From the cell containing the given text, extract its center point as [X, Y] coordinate. 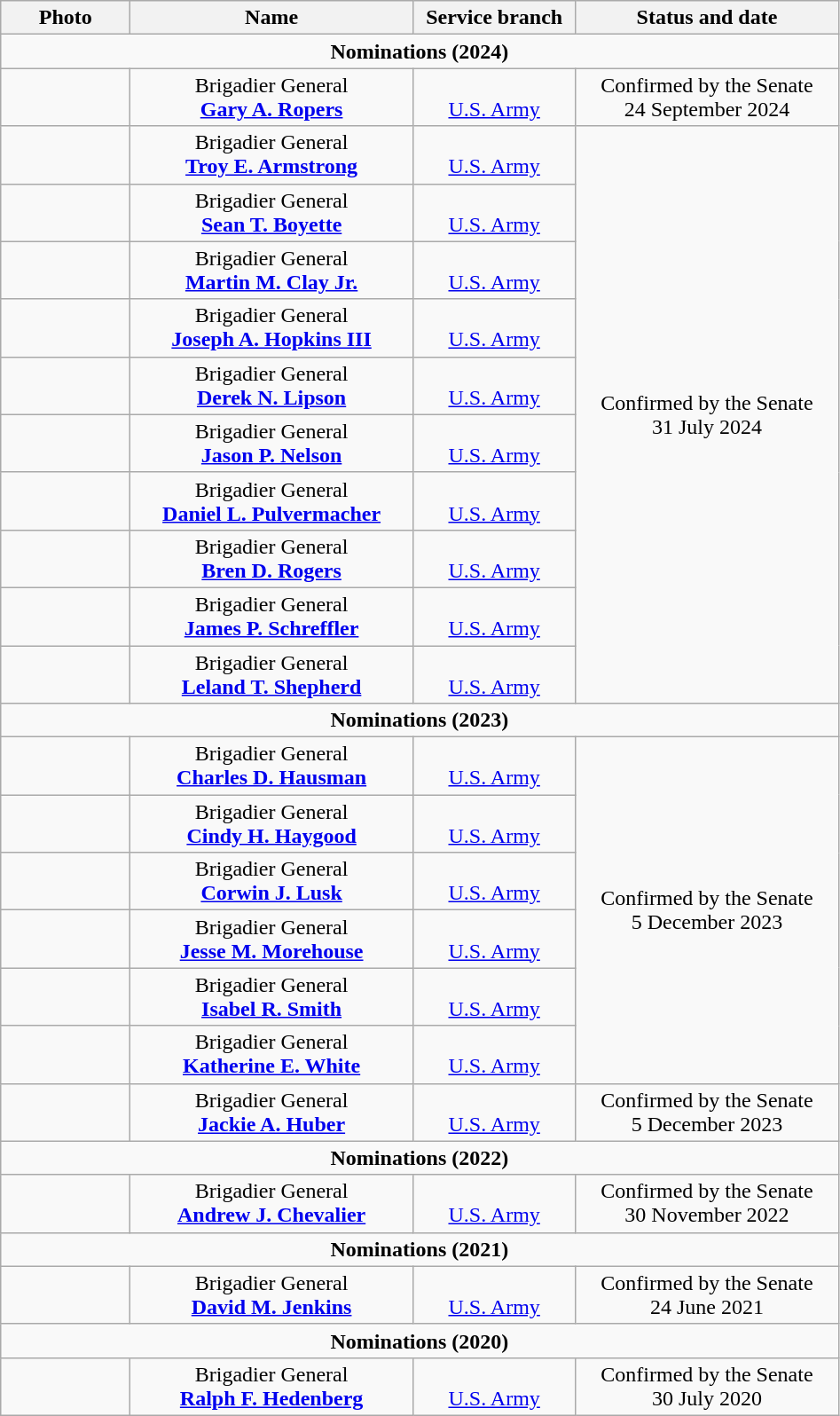
Brigadier GeneralSean T. Boyette [271, 213]
Service branch [494, 18]
Nominations (2020) [420, 1341]
Brigadier GeneralDavid M. Jenkins [271, 1295]
Status and date [707, 18]
Brigadier GeneralDaniel L. Pulvermacher [271, 500]
Brigadier GeneralRalph F. Hedenberg [271, 1386]
Confirmed by the Senate24 September 2024 [707, 98]
Brigadier GeneralJason P. Nelson [271, 444]
Brigadier GeneralCindy H. Haygood [271, 823]
Brigadier GeneralJames P. Schreffler [271, 616]
Brigadier GeneralBren D. Rogers [271, 559]
Brigadier GeneralJackie A. Huber [271, 1113]
Nominations (2021) [420, 1249]
Brigadier GeneralJesse M. Morehouse [271, 939]
Brigadier GeneralDerek N. Lipson [271, 385]
Brigadier GeneralMartin M. Clay Jr. [271, 270]
Name [271, 18]
Nominations (2023) [420, 720]
Brigadier GeneralCharles D. Hausman [271, 767]
Brigadier GeneralIsabel R. Smith [271, 997]
Confirmed by the Senate30 July 2020 [707, 1386]
Confirmed by the Senate24 June 2021 [707, 1295]
Brigadier GeneralGary A. Ropers [271, 98]
Brigadier GeneralKatherine E. White [271, 1054]
Brigadier GeneralTroy E. Armstrong [271, 154]
Brigadier GeneralJoseph A. Hopkins III [271, 328]
Nominations (2024) [420, 51]
Confirmed by the Senate30 November 2022 [707, 1203]
Confirmed by the Senate31 July 2024 [707, 415]
Nominations (2022) [420, 1158]
Brigadier GeneralLeland T. Shepherd [271, 674]
Brigadier GeneralCorwin J. Lusk [271, 882]
Photo [66, 18]
Brigadier GeneralAndrew J. Chevalier [271, 1203]
